Determine the (x, y) coordinate at the center of the cell enclosing the given text.  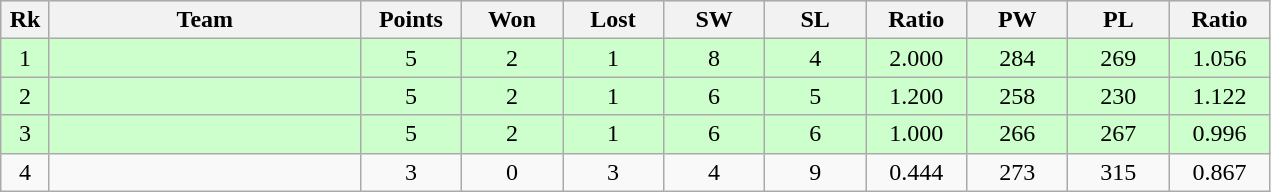
SL (816, 20)
2.000 (916, 58)
1.000 (916, 134)
267 (1118, 134)
Won (512, 20)
0.444 (916, 172)
266 (1018, 134)
Team (204, 20)
0 (512, 172)
Lost (612, 20)
0.867 (1220, 172)
269 (1118, 58)
1.200 (916, 96)
1.056 (1220, 58)
258 (1018, 96)
SW (714, 20)
1.122 (1220, 96)
PW (1018, 20)
273 (1018, 172)
0.996 (1220, 134)
9 (816, 172)
315 (1118, 172)
8 (714, 58)
284 (1018, 58)
230 (1118, 96)
PL (1118, 20)
Rk (26, 20)
Points (410, 20)
